Search for the cell housing the specified text and yield its (x, y) center coordinate. 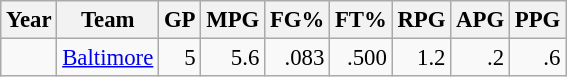
RPG (422, 20)
.500 (362, 58)
.6 (537, 58)
PPG (537, 20)
1.2 (422, 58)
FT% (362, 20)
Year (29, 20)
FG% (298, 20)
.2 (480, 58)
5 (180, 58)
MPG (233, 20)
Team (108, 20)
GP (180, 20)
APG (480, 20)
.083 (298, 58)
5.6 (233, 58)
Baltimore (108, 58)
